Locate the cell with the specified text and output its [x, y] center coordinate. 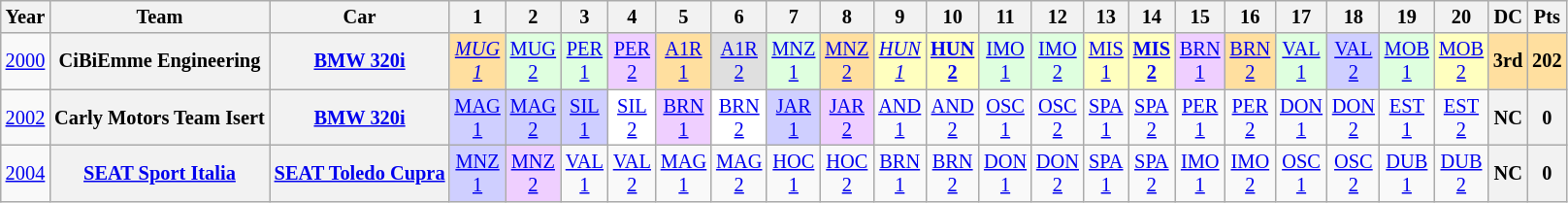
2004 [25, 173]
8 [846, 17]
2 [534, 17]
6 [739, 17]
MIS1 [1106, 61]
SIL1 [584, 118]
13 [1106, 17]
15 [1200, 17]
3rd [1508, 61]
Car [360, 17]
MUG1 [477, 61]
A1R1 [683, 61]
Pts [1547, 17]
7 [794, 17]
JAR2 [846, 118]
Team [159, 17]
Carly Motors Team Isert [159, 118]
202 [1547, 61]
1 [477, 17]
SEAT Toledo Cupra [360, 173]
DC [1508, 17]
2000 [25, 61]
HOC2 [846, 173]
18 [1354, 17]
MOB2 [1461, 61]
HUN2 [953, 61]
CiBiEmme Engineering [159, 61]
3 [584, 17]
20 [1461, 17]
SIL2 [633, 118]
DUB1 [1407, 173]
11 [1005, 17]
Year [25, 17]
A1R2 [739, 61]
14 [1152, 17]
9 [899, 17]
AND2 [953, 118]
MOB1 [1407, 61]
2002 [25, 118]
SEAT Sport Italia [159, 173]
4 [633, 17]
DUB2 [1461, 173]
12 [1058, 17]
16 [1251, 17]
AND1 [899, 118]
JAR1 [794, 118]
5 [683, 17]
MUG2 [534, 61]
19 [1407, 17]
10 [953, 17]
HOC1 [794, 173]
17 [1301, 17]
MIS2 [1152, 61]
HUN1 [899, 61]
EST1 [1407, 118]
EST2 [1461, 118]
